Determine the [x, y] coordinate at the center of the cell enclosing the given text.  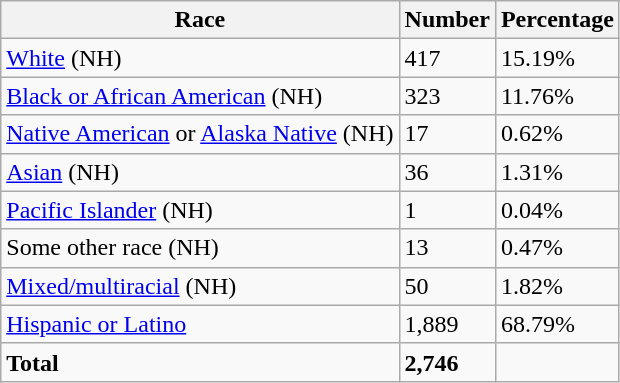
11.76% [557, 96]
Total [200, 362]
Some other race (NH) [200, 248]
Mixed/multiracial (NH) [200, 286]
Asian (NH) [200, 172]
68.79% [557, 324]
Pacific Islander (NH) [200, 210]
36 [447, 172]
Black or African American (NH) [200, 96]
1.82% [557, 286]
Hispanic or Latino [200, 324]
2,746 [447, 362]
1,889 [447, 324]
417 [447, 58]
0.04% [557, 210]
Race [200, 20]
15.19% [557, 58]
Number [447, 20]
17 [447, 134]
323 [447, 96]
13 [447, 248]
0.62% [557, 134]
1.31% [557, 172]
Percentage [557, 20]
0.47% [557, 248]
White (NH) [200, 58]
1 [447, 210]
Native American or Alaska Native (NH) [200, 134]
50 [447, 286]
